Search for the cell housing the specified text and yield its [x, y] center coordinate. 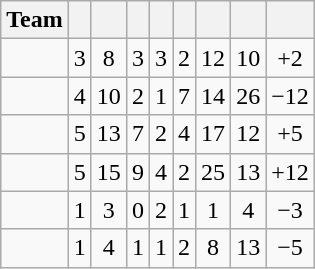
26 [248, 96]
−12 [290, 96]
15 [108, 172]
17 [214, 134]
+12 [290, 172]
−3 [290, 210]
0 [138, 210]
+2 [290, 58]
−5 [290, 248]
+5 [290, 134]
25 [214, 172]
Team [35, 20]
14 [214, 96]
9 [138, 172]
